Provide the [X, Y] coordinate of the cell's center where the given text is located.  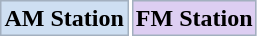
FM Station [194, 18]
AM Station [64, 18]
